Extract the [x, y] coordinate from the center of the cell holding the provided text.  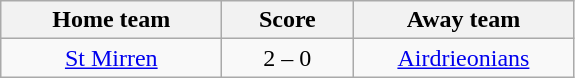
St Mirren [112, 58]
2 – 0 [288, 58]
Home team [112, 20]
Airdrieonians [464, 58]
Score [288, 20]
Away team [464, 20]
